Scan for the cell matching the given text and deliver its [X, Y] coordinate at center. 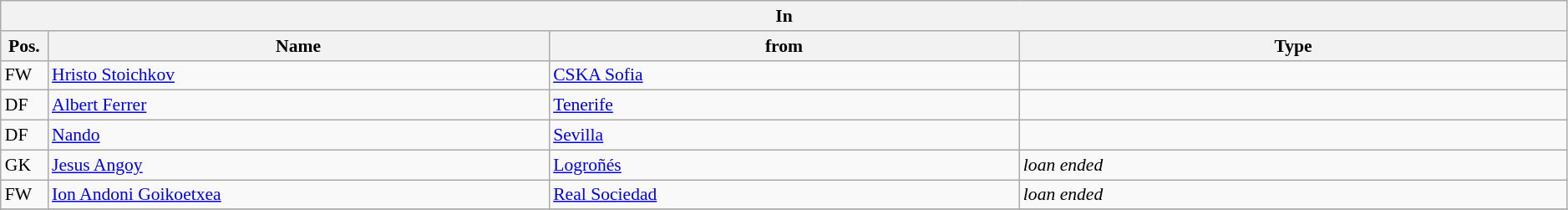
Type [1293, 46]
Real Sociedad [784, 195]
Pos. [24, 46]
Tenerife [784, 105]
GK [24, 165]
from [784, 46]
In [784, 16]
Nando [298, 136]
Sevilla [784, 136]
Name [298, 46]
Hristo Stoichkov [298, 75]
CSKA Sofia [784, 75]
Jesus Angoy [298, 165]
Albert Ferrer [298, 105]
Logroñés [784, 165]
Ion Andoni Goikoetxea [298, 195]
